For the text-containing cell, return its midpoint in (x, y) coordinate format. 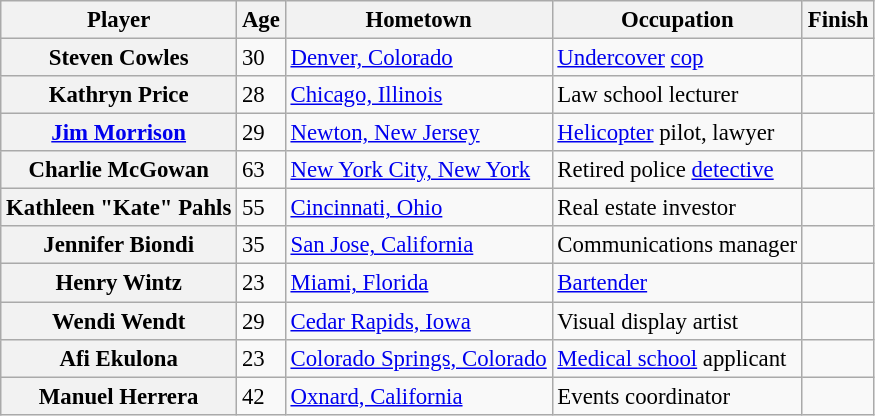
Denver, Colorado (418, 58)
Real estate investor (677, 208)
Jim Morrison (119, 133)
San Jose, California (418, 245)
Occupation (677, 20)
28 (262, 95)
42 (262, 396)
Visual display artist (677, 321)
Medical school applicant (677, 358)
30 (262, 58)
Events coordinator (677, 396)
Steven Cowles (119, 58)
Retired police detective (677, 170)
Finish (838, 20)
Henry Wintz (119, 283)
63 (262, 170)
55 (262, 208)
Manuel Herrera (119, 396)
Communications manager (677, 245)
Newton, New Jersey (418, 133)
Jennifer Biondi (119, 245)
Colorado Springs, Colorado (418, 358)
Law school lecturer (677, 95)
Kathleen "Kate" Pahls (119, 208)
Cedar Rapids, Iowa (418, 321)
Player (119, 20)
New York City, New York (418, 170)
Afi Ekulona (119, 358)
Age (262, 20)
Chicago, Illinois (418, 95)
Hometown (418, 20)
Bartender (677, 283)
Cincinnati, Ohio (418, 208)
Charlie McGowan (119, 170)
Wendi Wendt (119, 321)
Undercover cop (677, 58)
Oxnard, California (418, 396)
35 (262, 245)
Helicopter pilot, lawyer (677, 133)
Miami, Florida (418, 283)
Kathryn Price (119, 95)
